Find where the given text appears and provide that cell's center as (x, y) coordinate. 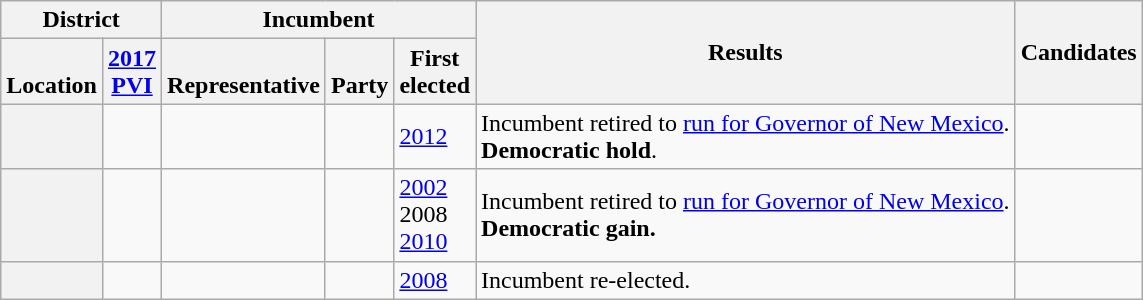
Location (52, 72)
Incumbent (319, 20)
Results (746, 52)
Incumbent retired to run for Governor of New Mexico.Democratic gain. (746, 215)
Incumbent retired to run for Governor of New Mexico.Democratic hold. (746, 136)
20022008 2010 (435, 215)
District (82, 20)
Firstelected (435, 72)
Party (359, 72)
Incumbent re-elected. (746, 280)
2017PVI (132, 72)
2008 (435, 280)
Candidates (1078, 52)
2012 (435, 136)
Representative (244, 72)
